Pinpoint the cell where the given text exists, returning its (x, y) midpoint coordinate. 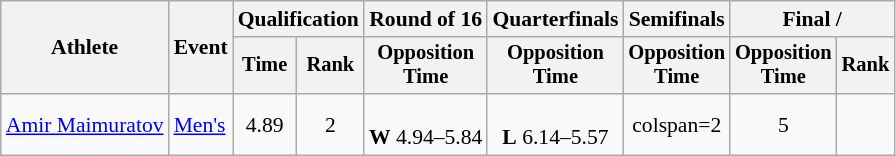
Men's (201, 124)
Round of 16 (426, 19)
Event (201, 48)
Semifinals (676, 19)
Amir Maimuratov (85, 124)
2 (330, 124)
Qualification (298, 19)
Quarterfinals (555, 19)
L 6.14–5.57 (555, 124)
4.89 (265, 124)
Athlete (85, 48)
5 (784, 124)
colspan=2 (676, 124)
W 4.94–5.84 (426, 124)
Time (265, 66)
Final / (812, 19)
